Return (x, y) of the center of cell containing provided text 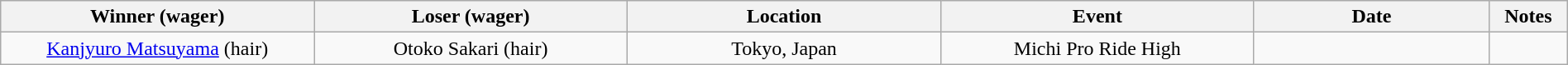
Otoko Sakari (hair) (471, 48)
Event (1097, 17)
Tokyo, Japan (784, 48)
Location (784, 17)
Notes (1528, 17)
Kanjyuro Matsuyama (hair) (157, 48)
Date (1371, 17)
Michi Pro Ride High (1097, 48)
Winner (wager) (157, 17)
Loser (wager) (471, 17)
